Search for the cell housing the specified text and yield its (x, y) center coordinate. 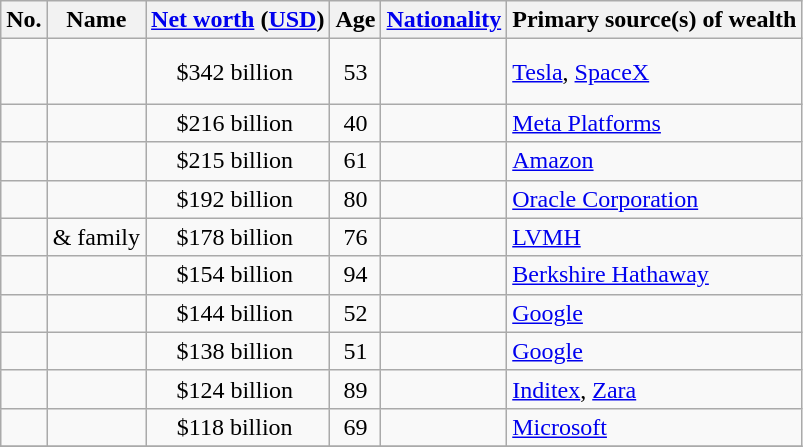
$215 billion (238, 161)
$216 billion (238, 123)
Name (96, 20)
No. (24, 20)
76 (356, 237)
Meta Platforms (654, 123)
Inditex, Zara (654, 389)
51 (356, 351)
$124 billion (238, 389)
Microsoft (654, 427)
$144 billion (238, 313)
$138 billion (238, 351)
Primary source(s) of wealth (654, 20)
69 (356, 427)
89 (356, 389)
Oracle Corporation (654, 199)
$118 billion (238, 427)
Net worth (USD) (238, 20)
61 (356, 161)
$342 billion (238, 72)
Nationality (444, 20)
$192 billion (238, 199)
52 (356, 313)
80 (356, 199)
40 (356, 123)
Berkshire Hathaway (654, 275)
53 (356, 72)
Age (356, 20)
$178 billion (238, 237)
& family (96, 237)
$154 billion (238, 275)
Amazon (654, 161)
LVMH (654, 237)
Tesla, SpaceX (654, 72)
94 (356, 275)
